From the cell containing the given text, extract its center point as [x, y] coordinate. 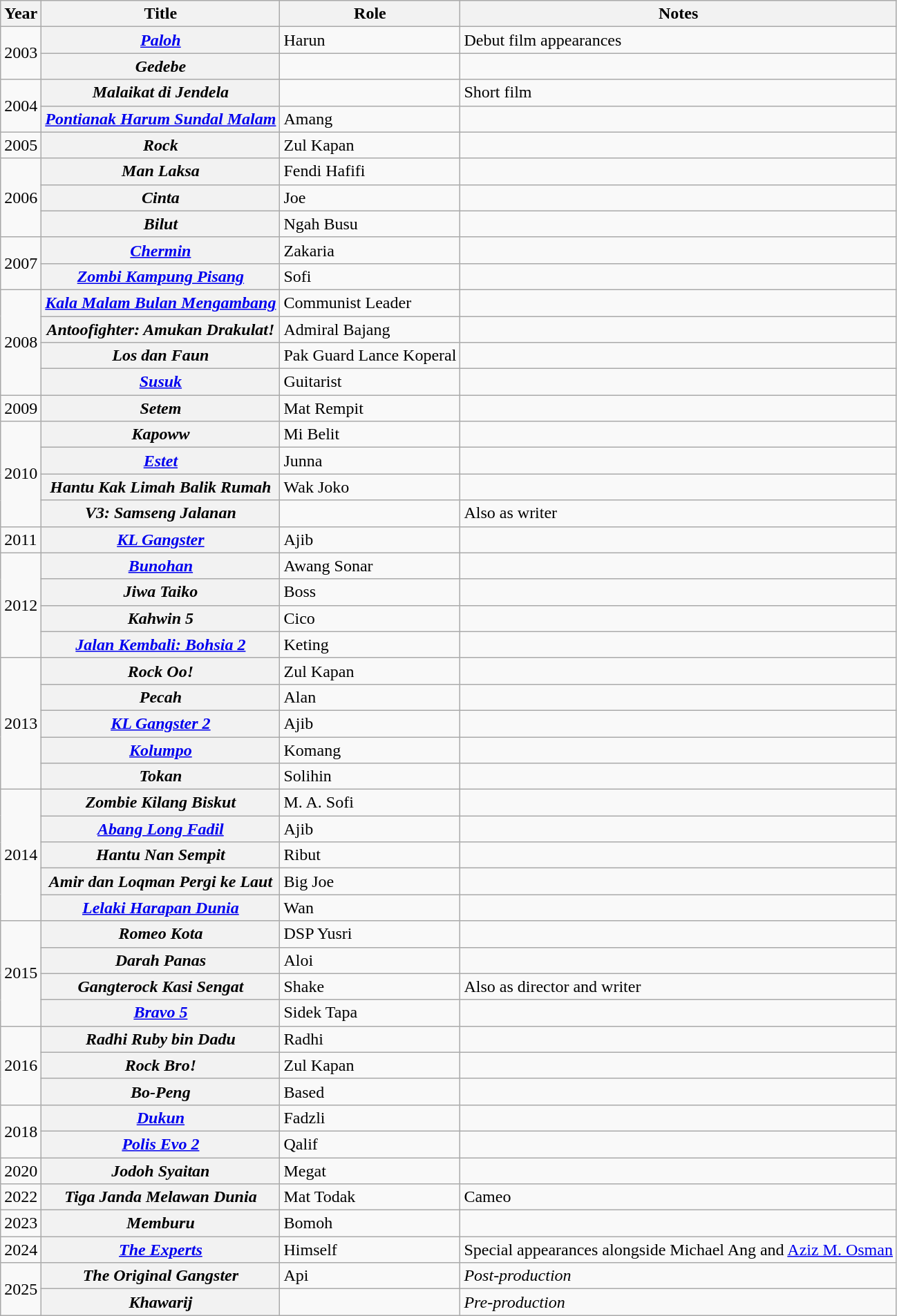
Shake [370, 986]
Guitarist [370, 382]
Kahwin 5 [160, 618]
Mi Belit [370, 435]
Radhi Ruby bin Dadu [160, 1039]
Zombi Kampung Pisang [160, 276]
2015 [21, 973]
Rock Oo! [160, 671]
Paloh [160, 40]
2004 [21, 106]
Himself [370, 1250]
Man Laksa [160, 171]
Susuk [160, 382]
Based [370, 1091]
Dukun [160, 1118]
Tokan [160, 776]
The Original Gangster [160, 1276]
Estet [160, 461]
Rock Bro! [160, 1065]
2010 [21, 474]
Wak Joko [370, 487]
Jalan Kembali: Bohsia 2 [160, 645]
Gedebe [160, 66]
Aloi [370, 960]
Role [370, 14]
Gangterock Kasi Sengat [160, 986]
2005 [21, 145]
Api [370, 1276]
Bilut [160, 224]
Joe [370, 198]
Kala Malam Bulan Mengambang [160, 303]
Antoofighter: Amukan Drakulat! [160, 330]
2024 [21, 1250]
2006 [21, 198]
2018 [21, 1131]
2023 [21, 1223]
Cameo [679, 1197]
Big Joe [370, 881]
Ngah Busu [370, 224]
Cinta [160, 198]
Abang Long Fadil [160, 829]
Post-production [679, 1276]
The Experts [160, 1250]
Boss [370, 592]
KL Gangster 2 [160, 723]
2016 [21, 1065]
Also as director and writer [679, 986]
Jodoh Syaitan [160, 1171]
Romeo Kota [160, 934]
Pecah [160, 697]
Zombie Kilang Biskut [160, 803]
Polis Evo 2 [160, 1144]
Chermin [160, 250]
2012 [21, 605]
Special appearances alongside Michael Ang and Aziz M. Osman [679, 1250]
2011 [21, 540]
Wan [370, 908]
M. A. Sofi [370, 803]
Bravo 5 [160, 1013]
Jiwa Taiko [160, 592]
Sidek Tapa [370, 1013]
Solihin [370, 776]
2007 [21, 263]
Sofi [370, 276]
Rock [160, 145]
Qalif [370, 1144]
Darah Panas [160, 960]
Setem [160, 408]
Notes [679, 14]
Debut film appearances [679, 40]
Hantu Kak Limah Balik Rumah [160, 487]
Kapoww [160, 435]
Year [21, 14]
2013 [21, 723]
Title [160, 14]
Memburu [160, 1223]
Alan [370, 697]
2025 [21, 1289]
Short film [679, 93]
Communist Leader [370, 303]
Mat Rempit [370, 408]
Harun [370, 40]
Tiga Janda Melawan Dunia [160, 1197]
Fendi Hafifi [370, 171]
Bomoh [370, 1223]
Komang [370, 750]
Hantu Nan Sempit [160, 855]
Admiral Bajang [370, 330]
DSP Yusri [370, 934]
Amang [370, 119]
2008 [21, 342]
Pak Guard Lance Koperal [370, 356]
Ribut [370, 855]
Lelaki Harapan Dunia [160, 908]
Junna [370, 461]
2020 [21, 1171]
Amir dan Loqman Pergi ke Laut [160, 881]
Fadzli [370, 1118]
Malaikat di Jendela [160, 93]
2003 [21, 53]
Khawarij [160, 1302]
Radhi [370, 1039]
Megat [370, 1171]
Bunohan [160, 566]
2014 [21, 855]
2022 [21, 1197]
KL Gangster [160, 540]
Pontianak Harum Sundal Malam [160, 119]
Awang Sonar [370, 566]
Zakaria [370, 250]
Los dan Faun [160, 356]
Pre-production [679, 1302]
V3: Samseng Jalanan [160, 513]
Cico [370, 618]
Kolumpo [160, 750]
Also as writer [679, 513]
Mat Todak [370, 1197]
Bo-Peng [160, 1091]
Keting [370, 645]
2009 [21, 408]
